Provide the (X, Y) coordinate of the cell's center where the given text is located.  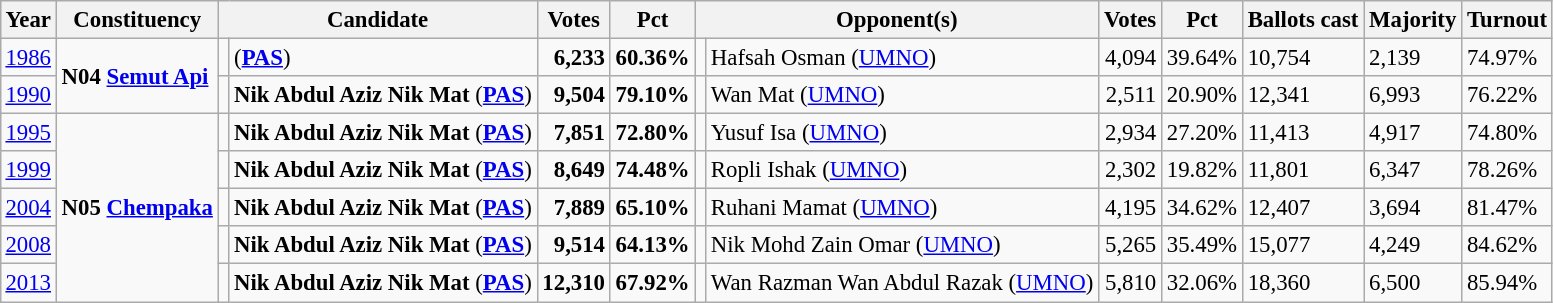
Candidate (378, 20)
Year (28, 20)
Constituency (137, 20)
6,347 (1413, 170)
65.10% (652, 208)
76.22% (1508, 95)
18,360 (1302, 283)
74.48% (652, 170)
81.47% (1508, 208)
4,094 (1130, 57)
79.10% (652, 95)
10,754 (1302, 57)
2004 (28, 208)
1999 (28, 170)
2013 (28, 283)
1995 (28, 133)
6,500 (1413, 283)
27.20% (1202, 133)
2008 (28, 245)
12,310 (574, 283)
78.26% (1508, 170)
35.49% (1202, 245)
Majority (1413, 20)
Yusuf Isa (UMNO) (902, 133)
7,889 (574, 208)
64.13% (652, 245)
Ruhani Mamat (UMNO) (902, 208)
N05 Chempaka (137, 208)
Ropli Ishak (UMNO) (902, 170)
67.92% (652, 283)
(PAS) (383, 57)
6,233 (574, 57)
2,511 (1130, 95)
Ballots cast (1302, 20)
1990 (28, 95)
12,407 (1302, 208)
2,302 (1130, 170)
6,993 (1413, 95)
72.80% (652, 133)
19.82% (1202, 170)
74.80% (1508, 133)
4,917 (1413, 133)
84.62% (1508, 245)
9,514 (574, 245)
3,694 (1413, 208)
39.64% (1202, 57)
11,413 (1302, 133)
20.90% (1202, 95)
Opponent(s) (897, 20)
11,801 (1302, 170)
85.94% (1508, 283)
12,341 (1302, 95)
Turnout (1508, 20)
Nik Mohd Zain Omar (UMNO) (902, 245)
1986 (28, 57)
4,195 (1130, 208)
9,504 (574, 95)
Hafsah Osman (UMNO) (902, 57)
8,649 (574, 170)
Wan Razman Wan Abdul Razak (UMNO) (902, 283)
5,810 (1130, 283)
32.06% (1202, 283)
74.97% (1508, 57)
5,265 (1130, 245)
N04 Semut Api (137, 76)
Wan Mat (UMNO) (902, 95)
2,139 (1413, 57)
4,249 (1413, 245)
7,851 (574, 133)
60.36% (652, 57)
15,077 (1302, 245)
2,934 (1130, 133)
34.62% (1202, 208)
